Pinpoint the cell where the given text exists, returning its [x, y] midpoint coordinate. 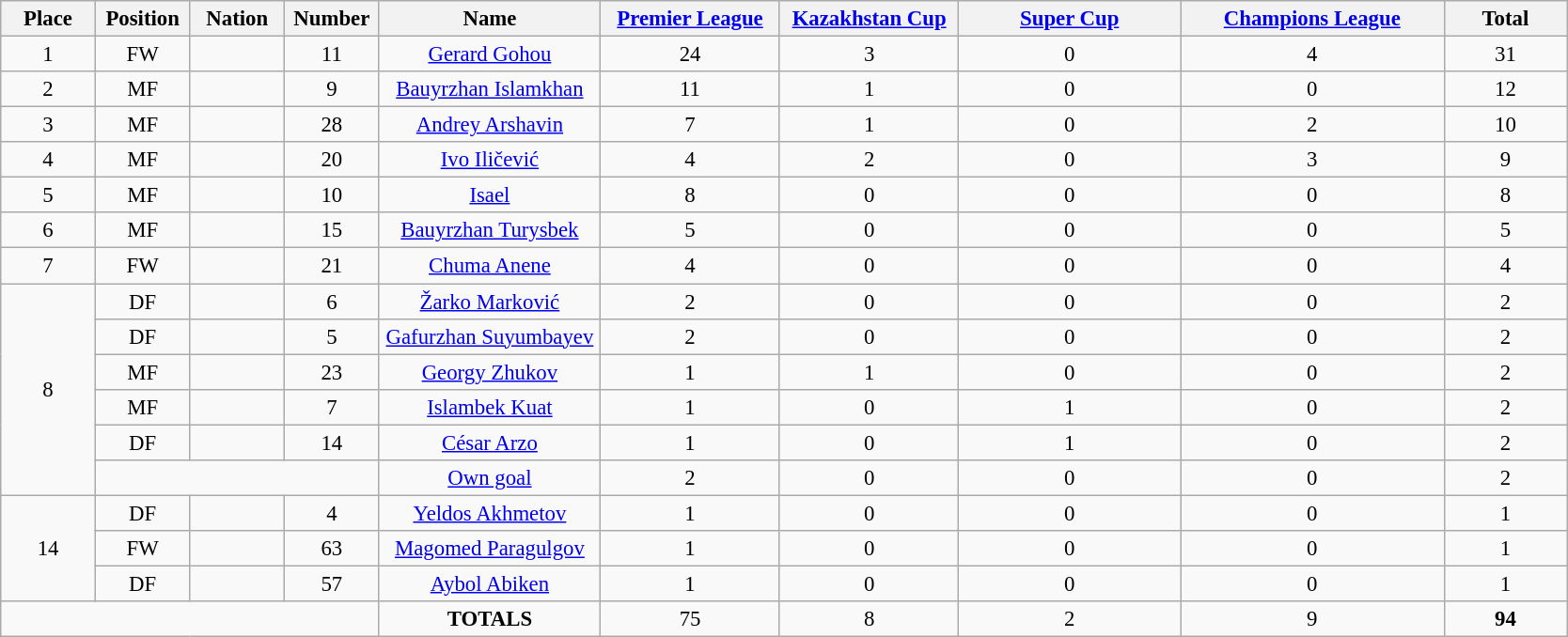
24 [690, 54]
Total [1506, 19]
Žarko Marković [490, 302]
63 [333, 549]
Andrey Arshavin [490, 125]
Isael [490, 195]
28 [333, 125]
Place [49, 19]
Yeldos Akhmetov [490, 513]
Georgy Zhukov [490, 372]
57 [333, 583]
Number [333, 19]
Super Cup [1070, 19]
Champions League [1312, 19]
Aybol Abiken [490, 583]
31 [1506, 54]
Gerard Gohou [490, 54]
Magomed Paragulgov [490, 549]
12 [1506, 89]
15 [333, 230]
Bauyrzhan Islamkhan [490, 89]
Kazakhstan Cup [869, 19]
75 [690, 619]
Premier League [690, 19]
Islambek Kuat [490, 407]
Own goal [490, 478]
Bauyrzhan Turysbek [490, 230]
Ivo Iličević [490, 160]
21 [333, 266]
Name [490, 19]
23 [333, 372]
20 [333, 160]
94 [1506, 619]
Position [143, 19]
Gafurzhan Suyumbayev [490, 336]
TOTALS [490, 619]
Chuma Anene [490, 266]
Nation [237, 19]
César Arzo [490, 443]
